Return (x, y) of the center of cell containing provided text 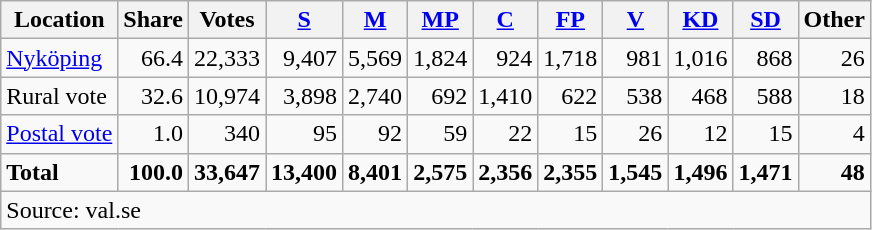
1,824 (440, 58)
10,974 (226, 96)
2,356 (506, 172)
59 (440, 134)
Source: val.se (436, 210)
340 (226, 134)
692 (440, 96)
Total (60, 172)
1,718 (570, 58)
Nyköping (60, 58)
622 (570, 96)
Postal vote (60, 134)
468 (700, 96)
66.4 (154, 58)
538 (636, 96)
1,545 (636, 172)
4 (834, 134)
13,400 (304, 172)
1,471 (766, 172)
1,410 (506, 96)
S (304, 20)
1,496 (700, 172)
9,407 (304, 58)
C (506, 20)
Rural vote (60, 96)
8,401 (376, 172)
100.0 (154, 172)
22,333 (226, 58)
48 (834, 172)
Other (834, 20)
2,575 (440, 172)
3,898 (304, 96)
Votes (226, 20)
MP (440, 20)
588 (766, 96)
33,647 (226, 172)
981 (636, 58)
1.0 (154, 134)
924 (506, 58)
92 (376, 134)
22 (506, 134)
2,355 (570, 172)
95 (304, 134)
5,569 (376, 58)
1,016 (700, 58)
12 (700, 134)
Location (60, 20)
KD (700, 20)
18 (834, 96)
2,740 (376, 96)
FP (570, 20)
M (376, 20)
SD (766, 20)
32.6 (154, 96)
Share (154, 20)
868 (766, 58)
V (636, 20)
